Capture the cell that displays the provided text and extract its (x, y) central coordinate. 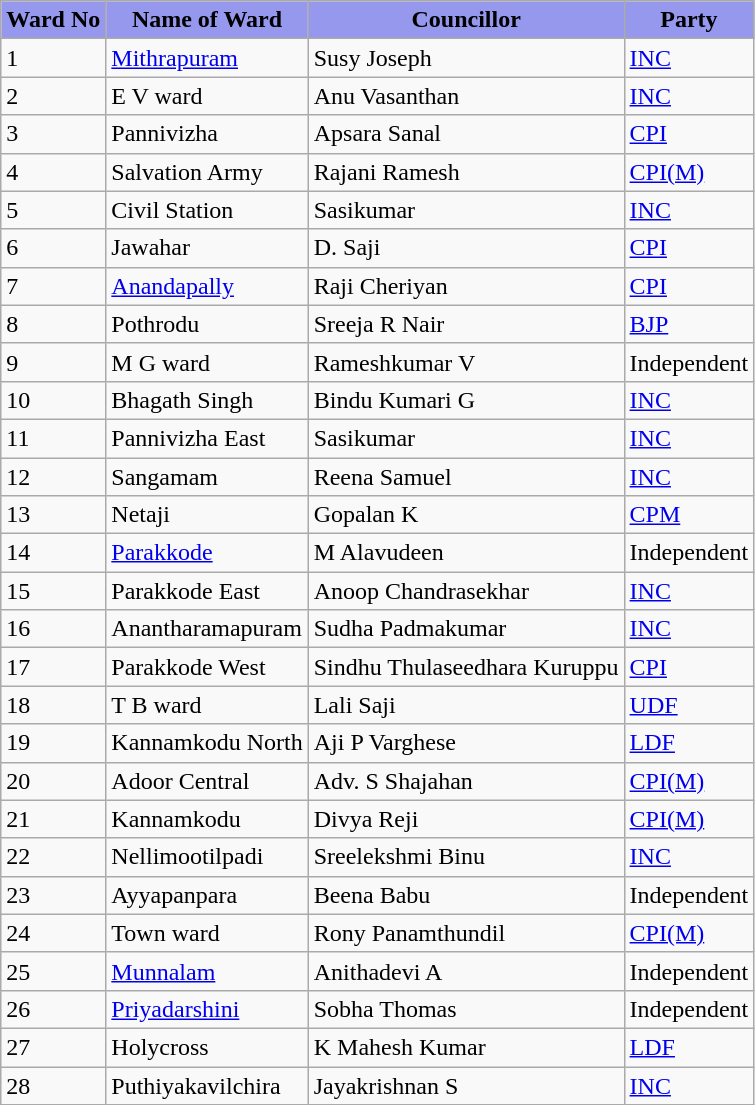
27 (54, 1047)
Anithadevi A (466, 971)
Parakkode (207, 553)
Mithrapuram (207, 58)
22 (54, 857)
23 (54, 895)
Divya Reji (466, 819)
Raji Cheriyan (466, 286)
Anoop Chandrasekhar (466, 591)
Pannivizha East (207, 438)
Salvation Army (207, 172)
1 (54, 58)
14 (54, 553)
17 (54, 667)
24 (54, 933)
Lali Saji (466, 705)
Ayyapanpara (207, 895)
Apsara Sanal (466, 134)
Kannamkodu (207, 819)
Nellimootilpadi (207, 857)
Susy Joseph (466, 58)
Parakkode West (207, 667)
T B ward (207, 705)
Parakkode East (207, 591)
Civil Station (207, 210)
M Alavudeen (466, 553)
20 (54, 781)
28 (54, 1085)
6 (54, 248)
18 (54, 705)
Rameshkumar V (466, 362)
7 (54, 286)
Sudha Padmakumar (466, 629)
Jayakrishnan S (466, 1085)
19 (54, 743)
CPM (689, 515)
Party (689, 20)
E V ward (207, 96)
15 (54, 591)
3 (54, 134)
11 (54, 438)
Holycross (207, 1047)
Name of Ward (207, 20)
Aji P Varghese (466, 743)
Ward No (54, 20)
12 (54, 477)
26 (54, 1009)
16 (54, 629)
8 (54, 324)
Councillor (466, 20)
Anantharamapuram (207, 629)
M G ward (207, 362)
Rony Panamthundil (466, 933)
Kannamkodu North (207, 743)
4 (54, 172)
13 (54, 515)
Sindhu Thulaseedhara Kuruppu (466, 667)
Pannivizha (207, 134)
Beena Babu (466, 895)
Town ward (207, 933)
Gopalan K (466, 515)
25 (54, 971)
Netaji (207, 515)
Sangamam (207, 477)
Sreelekshmi Binu (466, 857)
Puthiyakavilchira (207, 1085)
Reena Samuel (466, 477)
Anandapally (207, 286)
Munnalam (207, 971)
Anu Vasanthan (466, 96)
Sreeja R Nair (466, 324)
Priyadarshini (207, 1009)
K Mahesh Kumar (466, 1047)
10 (54, 400)
Bhagath Singh (207, 400)
2 (54, 96)
9 (54, 362)
Adoor Central (207, 781)
Sobha Thomas (466, 1009)
Jawahar (207, 248)
Rajani Ramesh (466, 172)
Pothrodu (207, 324)
UDF (689, 705)
D. Saji (466, 248)
BJP (689, 324)
5 (54, 210)
Bindu Kumari G (466, 400)
21 (54, 819)
Adv. S Shajahan (466, 781)
